For the text-containing cell, return its midpoint in [x, y] coordinate format. 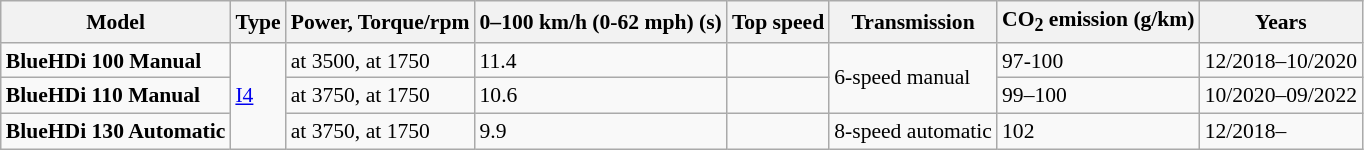
0–100 km/h (0-62 mph) (s) [600, 22]
6-speed manual [913, 78]
BlueHDi 100 Manual [116, 61]
11.4 [600, 61]
Power, Torque/rpm [380, 22]
97-100 [1098, 61]
I4 [258, 96]
BlueHDi 130 Automatic [116, 132]
Top speed [778, 22]
12/2018– [1281, 132]
Model [116, 22]
102 [1098, 132]
10/2020–09/2022 [1281, 96]
10.6 [600, 96]
CO2 emission (g/km) [1098, 22]
Transmission [913, 22]
8-speed automatic [913, 132]
9.9 [600, 132]
at 3500, at 1750 [380, 61]
99–100 [1098, 96]
Type [258, 22]
BlueHDi 110 Manual [116, 96]
Years [1281, 22]
12/2018–10/2020 [1281, 61]
